Identify which cell holds the provided text, then report its (X, Y) central coordinate. 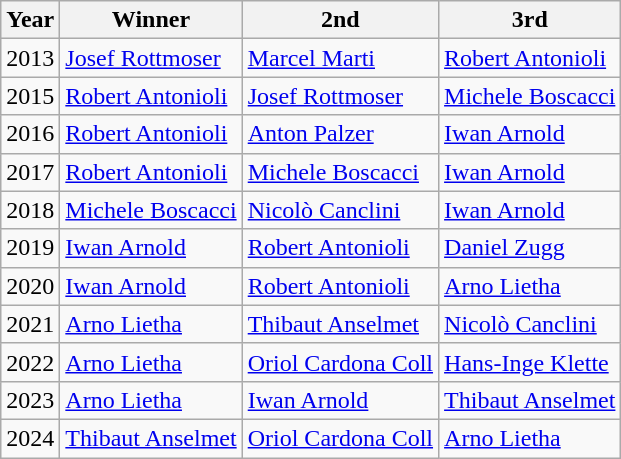
2024 (30, 438)
2022 (30, 362)
2020 (30, 286)
2023 (30, 400)
Winner (151, 20)
2013 (30, 58)
Daniel Zugg (530, 248)
Year (30, 20)
Hans-Inge Klette (530, 362)
Anton Palzer (340, 134)
2018 (30, 210)
2019 (30, 248)
2017 (30, 172)
2015 (30, 96)
2016 (30, 134)
3rd (530, 20)
2nd (340, 20)
2021 (30, 324)
Marcel Marti (340, 58)
